Search for the cell housing the specified text and yield its [X, Y] center coordinate. 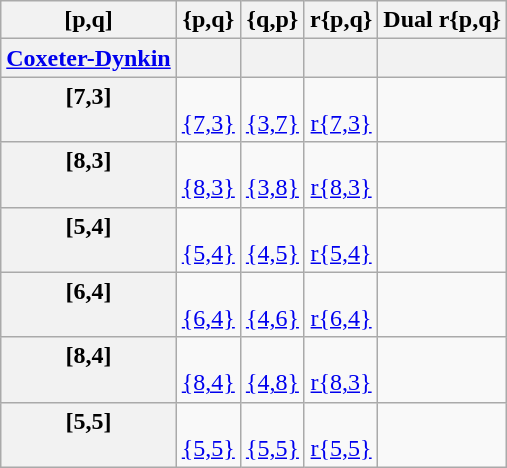
r{p,q} [340, 20]
[8,3] [89, 174]
r{7,3} [340, 110]
[5,4] [89, 240]
{q,p} [272, 20]
Dual r{p,q} [442, 20]
[6,4] [89, 304]
{p,q} [208, 20]
r{6,4} [340, 304]
{3,7} [272, 110]
Coxeter-Dynkin [89, 58]
{4,6} [272, 304]
r{5,4} [340, 240]
r{5,5} [340, 434]
{5,4} [208, 240]
{4,8} [272, 370]
{4,5} [272, 240]
[8,4] [89, 370]
[p,q] [89, 20]
{8,4} [208, 370]
{3,8} [272, 174]
[7,3] [89, 110]
{7,3} [208, 110]
[5,5] [89, 434]
{6,4} [208, 304]
{8,3} [208, 174]
